Determine the (x, y) coordinate at the center of the cell enclosing the given text.  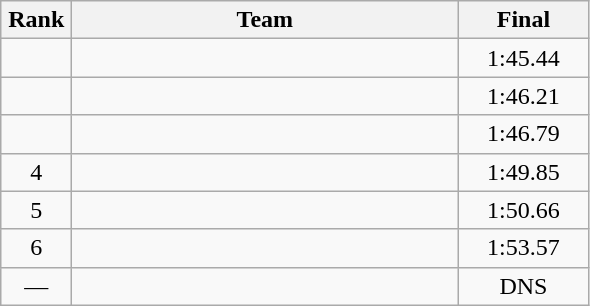
6 (36, 248)
Final (524, 20)
4 (36, 172)
1:53.57 (524, 248)
1:46.79 (524, 134)
1:49.85 (524, 172)
1:45.44 (524, 58)
1:50.66 (524, 210)
5 (36, 210)
— (36, 286)
Rank (36, 20)
Team (265, 20)
1:46.21 (524, 96)
DNS (524, 286)
